Return (x, y) of the center of cell containing provided text 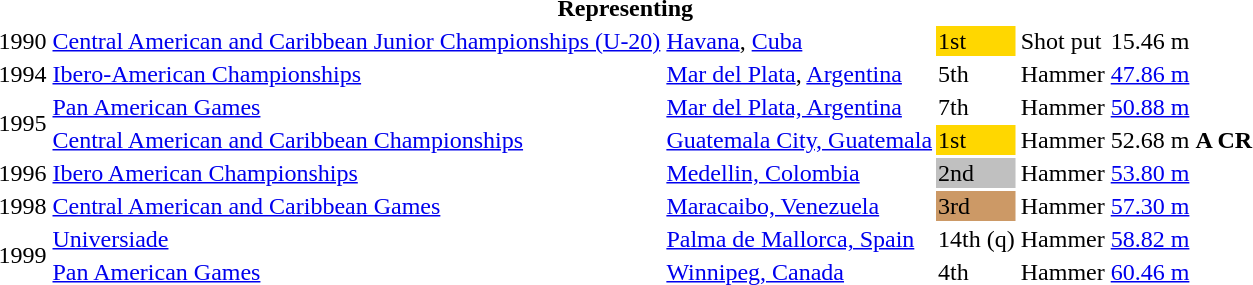
53.80 m (1181, 173)
Central American and Caribbean Games (356, 206)
Ibero American Championships (356, 173)
14th (q) (977, 239)
Guatemala City, Guatemala (800, 140)
Pan American Games (356, 107)
Palma de Mallorca, Spain (800, 239)
Central American and Caribbean Championships (356, 140)
Maracaibo, Venezuela (800, 206)
Shot put (1062, 41)
Ibero-American Championships (356, 74)
5th (977, 74)
7th (977, 107)
2nd (977, 173)
Central American and Caribbean Junior Championships (U-20) (356, 41)
Havana, Cuba (800, 41)
57.30 m (1181, 206)
58.82 m (1181, 239)
Medellin, Colombia (800, 173)
15.46 m (1181, 41)
52.68 m A CR (1181, 140)
3rd (977, 206)
50.88 m (1181, 107)
47.86 m (1181, 74)
Universiade (356, 239)
